From the cell containing the given text, extract its center point as [x, y] coordinate. 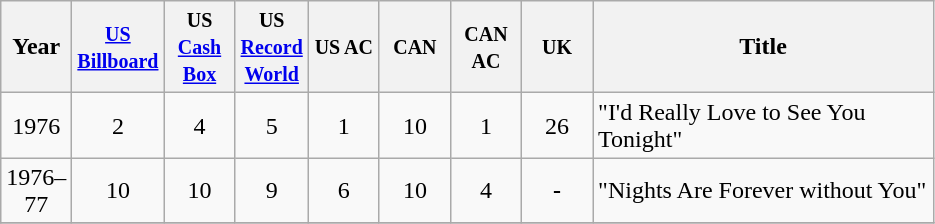
2 [118, 126]
CAN AC [486, 47]
9 [272, 190]
1976–77 [36, 190]
US AC [344, 47]
5 [272, 126]
1976 [36, 126]
26 [556, 126]
Title [764, 47]
US Cash Box [200, 47]
Year [36, 47]
US Billboard [118, 47]
CAN [414, 47]
"Nights Are Forever without You" [764, 190]
UK [556, 47]
"I'd Really Love to See You Tonight" [764, 126]
US Record World [272, 47]
6 [344, 190]
- [556, 190]
